Scan for the cell matching the given text and deliver its [X, Y] coordinate at center. 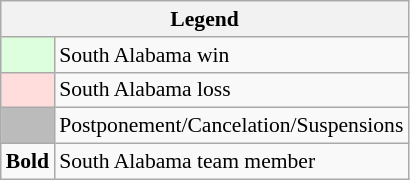
Bold [28, 162]
Postponement/Cancelation/Suspensions [231, 126]
South Alabama loss [231, 90]
Legend [205, 19]
South Alabama team member [231, 162]
South Alabama win [231, 55]
